Search for the cell housing the specified text and yield its [X, Y] center coordinate. 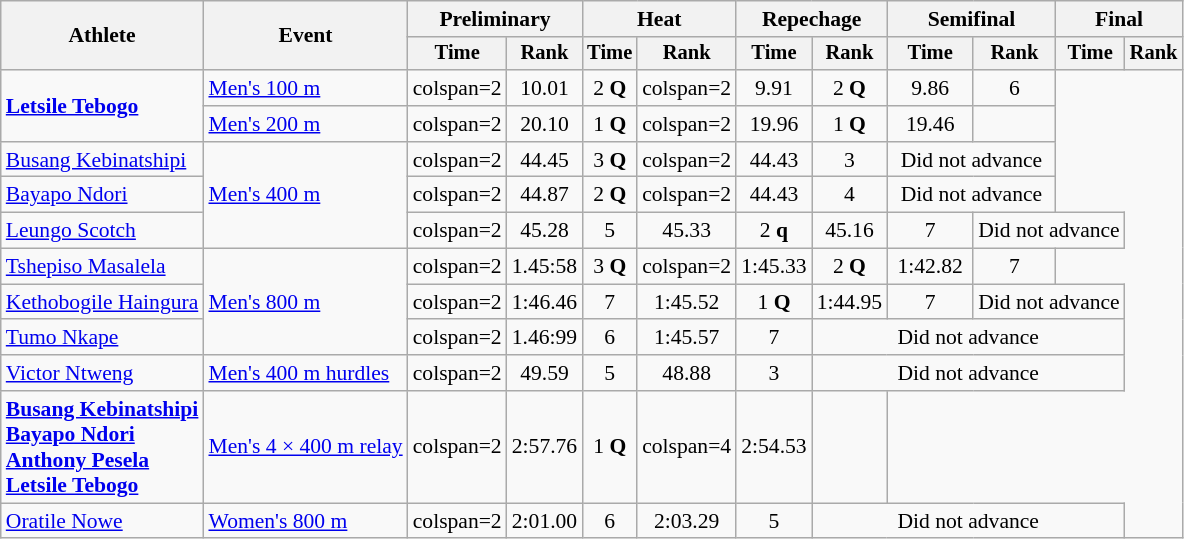
45.28 [544, 231]
49.59 [544, 373]
Repechage [812, 19]
Busang KebinatshipiBayapo NdoriAnthony PeselaLetsile Tebogo [102, 447]
1.45:58 [544, 267]
Leungo Scotch [102, 231]
20.10 [544, 124]
Letsile Tebogo [102, 106]
48.88 [686, 373]
1.46:99 [544, 338]
44.87 [544, 195]
1:45.57 [686, 338]
2:01.00 [544, 521]
colspan=4 [686, 447]
2:03.29 [686, 521]
1:44.95 [850, 302]
Final [1120, 19]
1:45.33 [774, 267]
4 [850, 195]
Men's 4 × 400 m relay [305, 447]
Athlete [102, 36]
1:46.46 [544, 302]
Busang Kebinatshipi [102, 160]
Event [305, 36]
2:57.76 [544, 447]
Men's 200 m [305, 124]
44.45 [544, 160]
45.33 [686, 231]
1:45.52 [686, 302]
19.46 [930, 124]
45.16 [850, 231]
2:54.53 [774, 447]
Preliminary [496, 19]
2 q [774, 231]
Tshepiso Masalela [102, 267]
Heat [659, 19]
9.91 [774, 88]
Victor Ntweng [102, 373]
Men's 400 m [305, 196]
Women's 800 m [305, 521]
19.96 [774, 124]
Semifinal [971, 19]
Kethobogile Haingura [102, 302]
Oratile Nowe [102, 521]
Bayapo Ndori [102, 195]
Men's 100 m [305, 88]
Men's 400 m hurdles [305, 373]
9.86 [930, 88]
1:42.82 [930, 267]
10.01 [544, 88]
Tumo Nkape [102, 338]
Men's 800 m [305, 302]
